Extract the (X, Y) coordinate from the center of the cell holding the provided text.  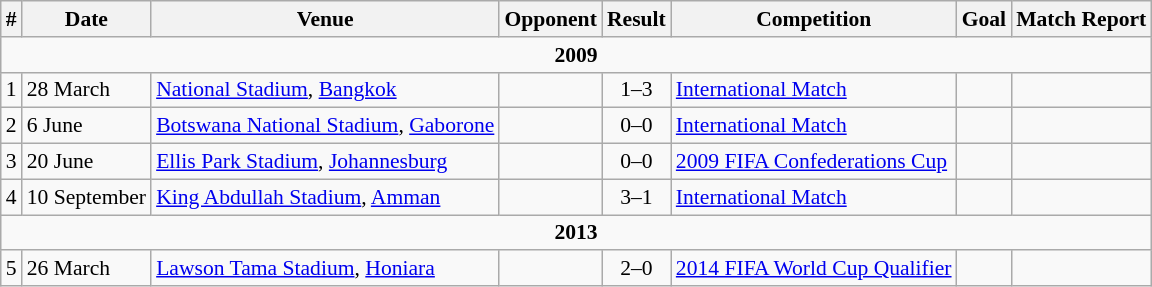
# (12, 19)
4 (12, 197)
28 March (86, 90)
Competition (814, 19)
3 (12, 162)
1 (12, 90)
20 June (86, 162)
2014 FIFA World Cup Qualifier (814, 269)
Opponent (550, 19)
26 March (86, 269)
King Abdullah Stadium, Amman (325, 197)
Botswana National Stadium, Gaborone (325, 126)
1–3 (636, 90)
2013 (576, 233)
3–1 (636, 197)
National Stadium, Bangkok (325, 90)
Venue (325, 19)
5 (12, 269)
2009 (576, 55)
Goal (984, 19)
Result (636, 19)
2–0 (636, 269)
Match Report (1081, 19)
Ellis Park Stadium, Johannesburg (325, 162)
Lawson Tama Stadium, Honiara (325, 269)
10 September (86, 197)
Date (86, 19)
6 June (86, 126)
2009 FIFA Confederations Cup (814, 162)
2 (12, 126)
